Search for the cell housing the specified text and yield its [x, y] center coordinate. 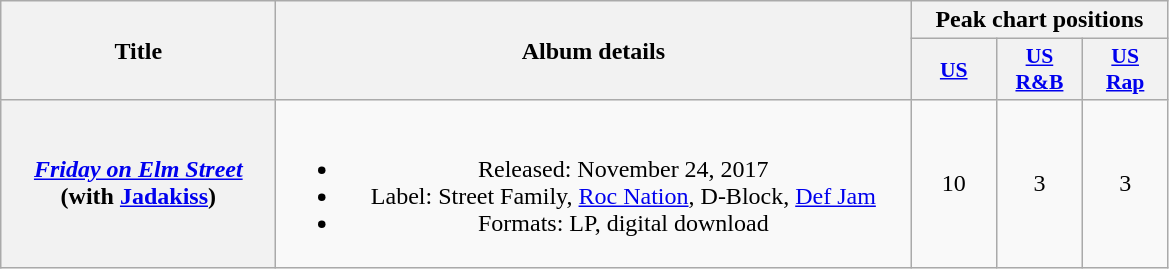
Peak chart positions [1040, 20]
Title [138, 50]
USR&B [1040, 70]
Friday on Elm Street(with Jadakiss) [138, 184]
Album details [594, 50]
Released: November 24, 2017Label: Street Family, Roc Nation, D-Block, Def JamFormats: LP, digital download [594, 184]
USRap [1125, 70]
10 [954, 184]
US [954, 70]
